Locate the cell with the specified text and output its [x, y] center coordinate. 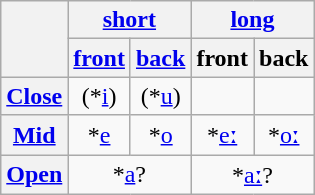
*a? [130, 174]
*o [160, 135]
(*i) [100, 96]
*oː [284, 135]
(*u) [160, 96]
Open [34, 174]
short [130, 20]
Close [34, 96]
Mid [34, 135]
*e [100, 135]
*aː? [252, 174]
long [252, 20]
*eː [222, 135]
